For the text-containing cell, return its midpoint in (X, Y) coordinate format. 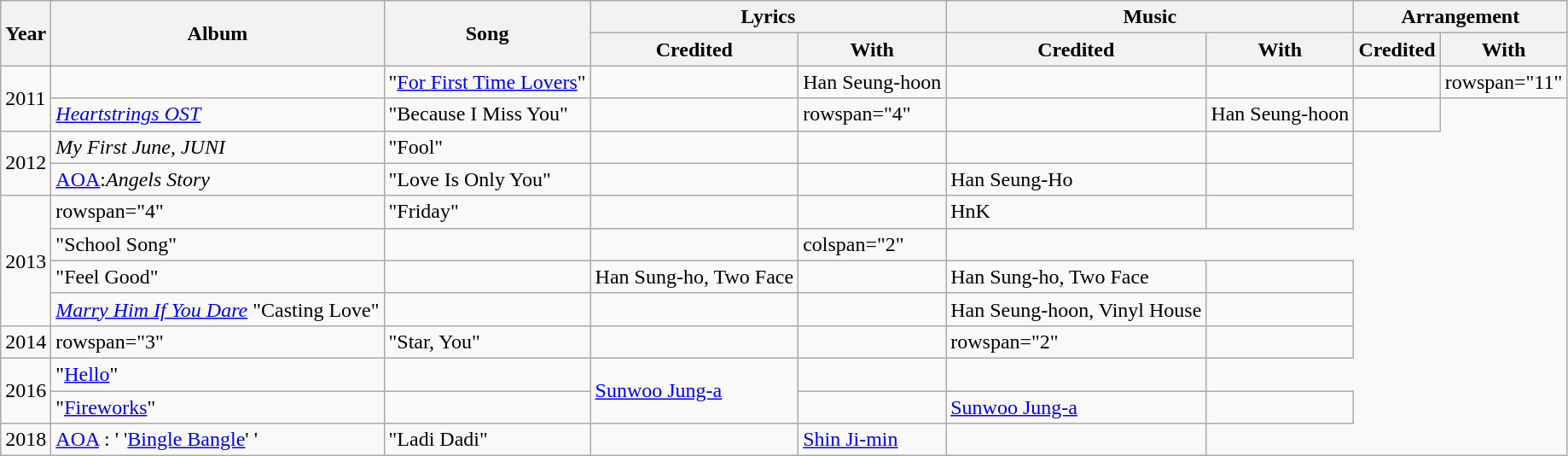
2011 (26, 98)
"For First Time Lovers" (487, 82)
Music (1150, 17)
My First June, JUNI (218, 147)
HnK (1077, 212)
AOA:Angels Story (218, 179)
"Feel Good" (218, 277)
"Friday" (487, 212)
Album (218, 33)
2014 (26, 342)
Heartstrings OST (218, 114)
Song (487, 33)
2013 (26, 260)
2012 (26, 163)
"Fool" (487, 147)
Marry Him If You Dare "Casting Love" (218, 309)
colspan="2" (872, 244)
"Because I Miss You" (487, 114)
Lyrics (768, 17)
"Hello" (218, 374)
Arrangement (1461, 17)
rowspan="3" (218, 342)
"Star, You" (487, 342)
Year (26, 33)
"Love Is Only You" (487, 179)
rowspan="11" (1503, 82)
AOA : ' 'Bingle Bangle' ' (218, 440)
Han Seung-hoon, Vinyl House (1077, 309)
2016 (26, 390)
Shin Ji-min (872, 440)
Han Seung-Ho (1077, 179)
"School Song" (218, 244)
"Ladi Dadi" (487, 440)
rowspan="2" (1077, 342)
2018 (26, 440)
"Fireworks" (218, 407)
